Detect which cell encompasses the target text, then output its [x, y] center coordinate. 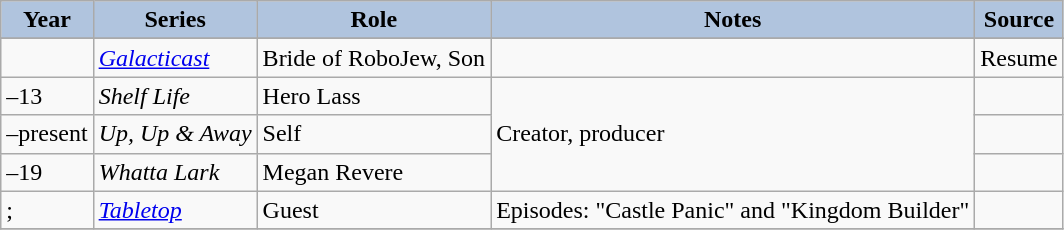
Guest [374, 210]
; [47, 210]
–present [47, 134]
Galacticast [175, 58]
Creator, producer [733, 134]
–19 [47, 172]
Resume [1019, 58]
Hero Lass [374, 96]
Year [47, 20]
Source [1019, 20]
Shelf Life [175, 96]
Whatta Lark [175, 172]
Tabletop [175, 210]
–13 [47, 96]
Megan Revere [374, 172]
Up, Up & Away [175, 134]
Notes [733, 20]
Self [374, 134]
Role [374, 20]
Bride of RoboJew, Son [374, 58]
Episodes: "Castle Panic" and "Kingdom Builder" [733, 210]
Series [175, 20]
